Return the (X, Y) coordinate for the center point of the cell that contains the specified text.  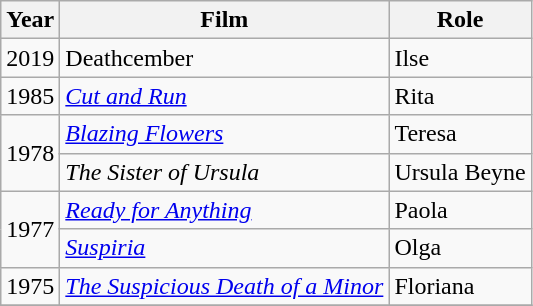
1978 (30, 153)
Cut and Run (224, 96)
Ilse (460, 58)
Deathcember (224, 58)
2019 (30, 58)
Floriana (460, 286)
1985 (30, 96)
The Sister of Ursula (224, 172)
Olga (460, 248)
Ursula Beyne (460, 172)
Year (30, 20)
Paola (460, 210)
1975 (30, 286)
Blazing Flowers (224, 134)
Ready for Anything (224, 210)
Teresa (460, 134)
1977 (30, 229)
Rita (460, 96)
The Suspicious Death of a Minor (224, 286)
Role (460, 20)
Film (224, 20)
Suspiria (224, 248)
